Extract the [x, y] coordinate from the center of the cell holding the provided text.  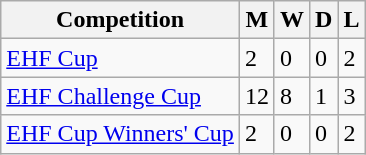
W [292, 20]
M [256, 20]
D [324, 20]
1 [324, 96]
EHF Challenge Cup [120, 96]
8 [292, 96]
Competition [120, 20]
12 [256, 96]
L [352, 20]
EHF Cup Winners' Cup [120, 134]
3 [352, 96]
EHF Cup [120, 58]
